Provide the (x, y) coordinate of the cell's center where the given text is located.  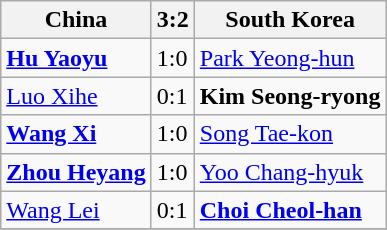
Wang Xi (76, 134)
Yoo Chang-hyuk (290, 172)
Zhou Heyang (76, 172)
Choi Cheol-han (290, 210)
Wang Lei (76, 210)
South Korea (290, 20)
Park Yeong-hun (290, 58)
China (76, 20)
Kim Seong-ryong (290, 96)
Song Tae-kon (290, 134)
Hu Yaoyu (76, 58)
Luo Xihe (76, 96)
3:2 (172, 20)
